Determine the (X, Y) coordinate at the center of the cell enclosing the given text.  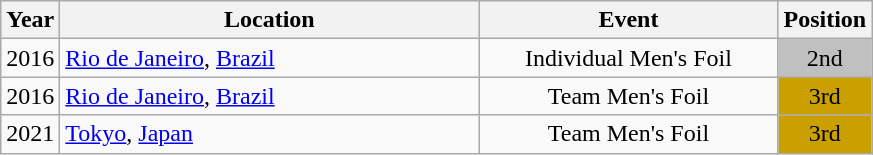
Year (30, 20)
2021 (30, 134)
2nd (825, 58)
Individual Men's Foil (628, 58)
Position (825, 20)
Location (270, 20)
Event (628, 20)
Tokyo, Japan (270, 134)
